Search for the cell housing the specified text and yield its (x, y) center coordinate. 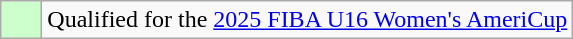
Qualified for the 2025 FIBA U16 Women's AmeriCup (308, 20)
